Scan for the cell matching the given text and deliver its (X, Y) coordinate at center. 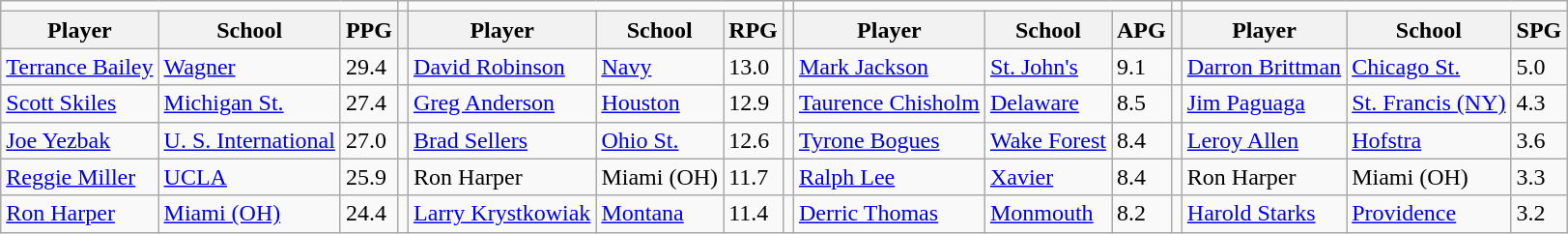
UCLA (249, 177)
Navy (660, 67)
Reggie Miller (79, 177)
Chicago St. (1429, 67)
Tyrone Bogues (889, 140)
Ralph Lee (889, 177)
Taurence Chisholm (889, 103)
13.0 (754, 67)
Monmouth (1047, 214)
24.4 (369, 214)
4.3 (1539, 103)
25.9 (369, 177)
Michigan St. (249, 103)
Wagner (249, 67)
5.0 (1539, 67)
29.4 (369, 67)
Ohio St. (660, 140)
St. John's (1047, 67)
Xavier (1047, 177)
Wake Forest (1047, 140)
Montana (660, 214)
Harold Starks (1264, 214)
PPG (369, 30)
27.0 (369, 140)
APG (1141, 30)
RPG (754, 30)
David Robinson (502, 67)
U. S. International (249, 140)
SPG (1539, 30)
11.4 (754, 214)
Brad Sellers (502, 140)
12.9 (754, 103)
Jim Paguaga (1264, 103)
Greg Anderson (502, 103)
Joe Yezbak (79, 140)
Mark Jackson (889, 67)
11.7 (754, 177)
Terrance Bailey (79, 67)
Providence (1429, 214)
3.3 (1539, 177)
Derric Thomas (889, 214)
Scott Skiles (79, 103)
Houston (660, 103)
12.6 (754, 140)
3.6 (1539, 140)
3.2 (1539, 214)
Hofstra (1429, 140)
St. Francis (NY) (1429, 103)
Leroy Allen (1264, 140)
Delaware (1047, 103)
8.5 (1141, 103)
8.2 (1141, 214)
27.4 (369, 103)
Darron Brittman (1264, 67)
Larry Krystkowiak (502, 214)
9.1 (1141, 67)
